Extract the (X, Y) coordinate from the center of the cell holding the provided text.  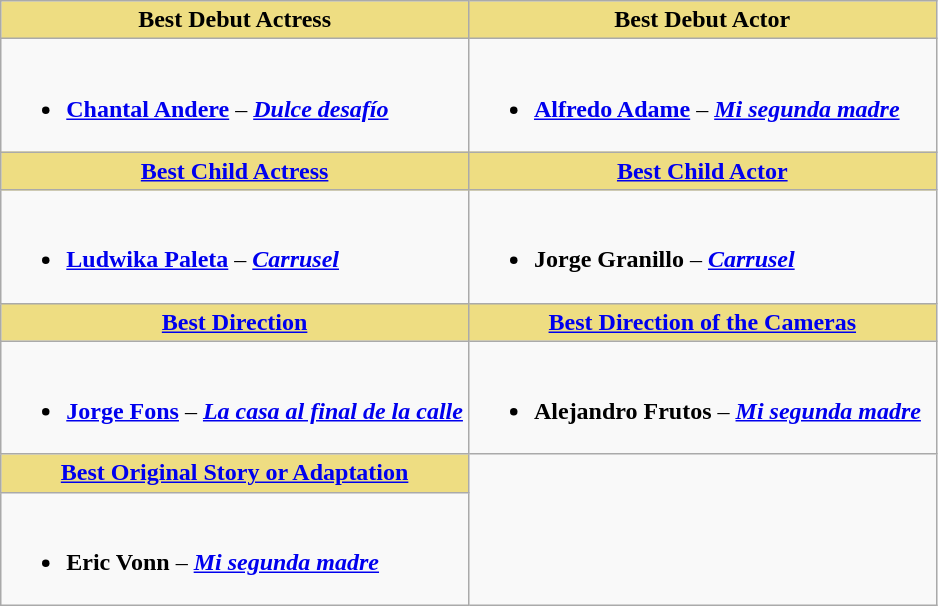
Best Child Actress (235, 171)
Best Debut Actor (702, 20)
Best Child Actor (702, 171)
Best Direction (235, 322)
Best Direction of the Cameras (702, 322)
Jorge Granillo – Carrusel (702, 246)
Best Original Story or Adaptation (235, 473)
Eric Vonn – Mi segunda madre (235, 548)
Best Debut Actress (235, 20)
Alejandro Frutos – Mi segunda madre (702, 398)
Alfredo Adame – Mi segunda madre (702, 96)
Ludwika Paleta – Carrusel (235, 246)
Chantal Andere – Dulce desafío (235, 96)
Jorge Fons – La casa al final de la calle (235, 398)
